Locate the cell with the specified text and output its (X, Y) center coordinate. 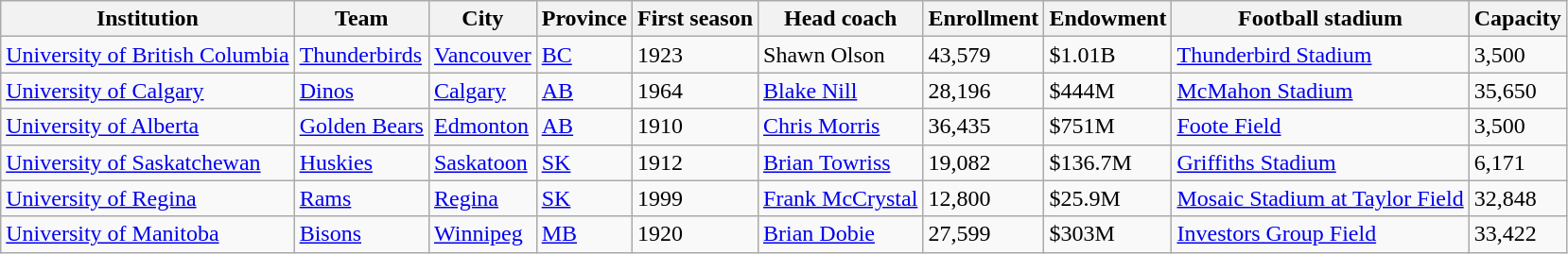
Regina (482, 198)
32,848 (1517, 198)
City (482, 19)
University of Regina (148, 198)
Province (584, 19)
36,435 (984, 127)
Saskatoon (482, 162)
Golden Bears (361, 127)
33,422 (1517, 234)
Winnipeg (482, 234)
Edmonton (482, 127)
MB (584, 234)
Institution (148, 19)
19,082 (984, 162)
6,171 (1517, 162)
Investors Group Field (1320, 234)
Capacity (1517, 19)
35,650 (1517, 91)
Thunderbird Stadium (1320, 55)
Head coach (841, 19)
Rams (361, 198)
28,196 (984, 91)
McMahon Stadium (1320, 91)
Brian Dobie (841, 234)
1920 (694, 234)
Mosaic Stadium at Taylor Field (1320, 198)
Brian Towriss (841, 162)
$136.7M (1108, 162)
Endowment (1108, 19)
Football stadium (1320, 19)
$303M (1108, 234)
Chris Morris (841, 127)
$751M (1108, 127)
Frank McCrystal (841, 198)
$1.01B (1108, 55)
43,579 (984, 55)
Blake Nill (841, 91)
University of Alberta (148, 127)
Shawn Olson (841, 55)
1912 (694, 162)
$25.9M (1108, 198)
University of Calgary (148, 91)
12,800 (984, 198)
1910 (694, 127)
1999 (694, 198)
Huskies (361, 162)
Thunderbirds (361, 55)
Foote Field (1320, 127)
University of Manitoba (148, 234)
University of British Columbia (148, 55)
University of Saskatchewan (148, 162)
1923 (694, 55)
$444M (1108, 91)
Calgary (482, 91)
27,599 (984, 234)
1964 (694, 91)
Griffiths Stadium (1320, 162)
Enrollment (984, 19)
First season (694, 19)
Team (361, 19)
Dinos (361, 91)
BC (584, 55)
Vancouver (482, 55)
Bisons (361, 234)
